For the text-containing cell, return its midpoint in [x, y] coordinate format. 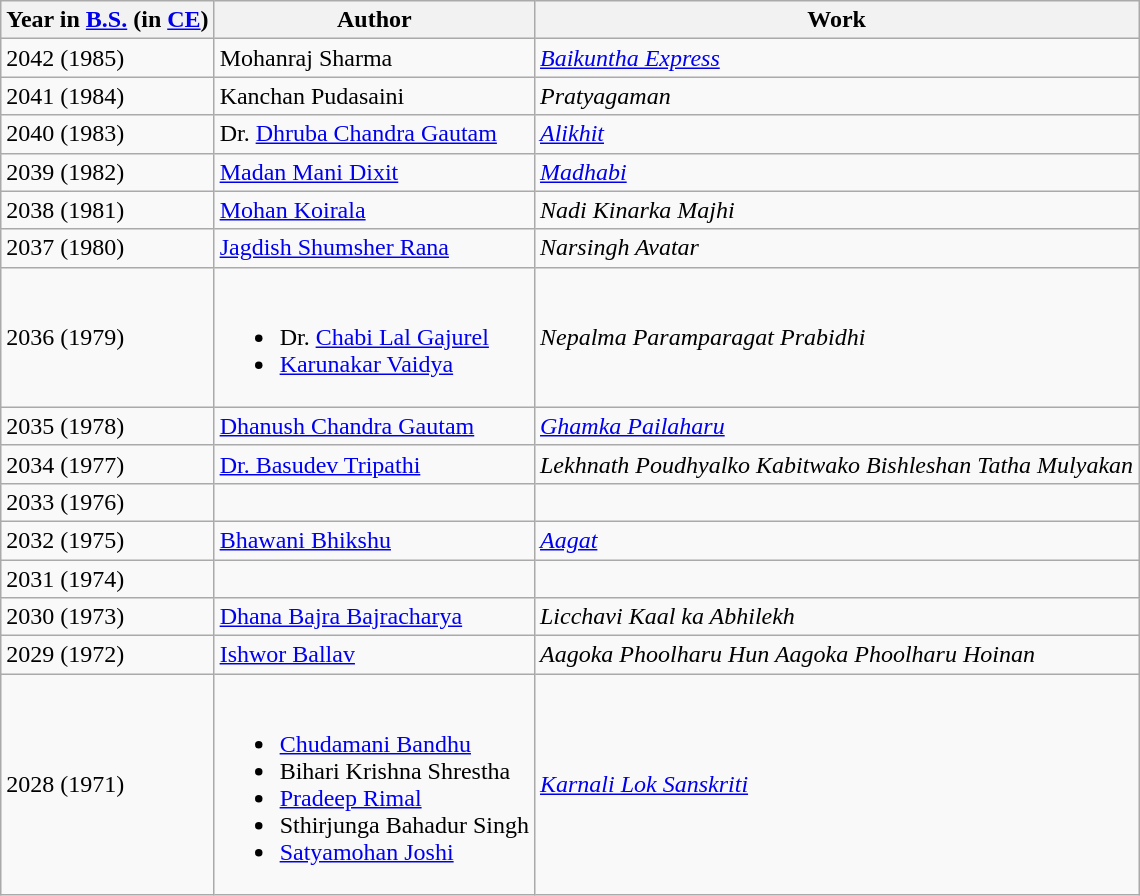
Mohan Koirala [374, 210]
2040 (1983) [108, 134]
Author [374, 20]
Pratyagaman [836, 96]
Ishwor Ballav [374, 655]
Dr. Dhruba Chandra Gautam [374, 134]
Dr. Chabi Lal GajurelKarunakar Vaidya [374, 337]
Dr. Basudev Tripathi [374, 464]
Narsingh Avatar [836, 248]
2041 (1984) [108, 96]
Work [836, 20]
2037 (1980) [108, 248]
2028 (1971) [108, 784]
Bhawani Bhikshu [374, 540]
Madan Mani Dixit [374, 172]
2038 (1981) [108, 210]
Aagoka Phoolharu Hun Aagoka Phoolharu Hoinan [836, 655]
2039 (1982) [108, 172]
Baikuntha Express [836, 58]
Nadi Kinarka Majhi [836, 210]
2035 (1978) [108, 426]
Nepalma Paramparagat Prabidhi [836, 337]
Lekhnath Poudhyalko Kabitwako Bishleshan Tatha Mulyakan [836, 464]
2034 (1977) [108, 464]
Dhanush Chandra Gautam [374, 426]
Kanchan Pudasaini [374, 96]
Mohanraj Sharma [374, 58]
Dhana Bajra Bajracharya [374, 617]
Chudamani BandhuBihari Krishna ShresthaPradeep RimalSthirjunga Bahadur SinghSatyamohan Joshi [374, 784]
2031 (1974) [108, 579]
Year in B.S. (in CE) [108, 20]
Aagat [836, 540]
Ghamka Pailaharu [836, 426]
2032 (1975) [108, 540]
Madhabi [836, 172]
2042 (1985) [108, 58]
2029 (1972) [108, 655]
Licchavi Kaal ka Abhilekh [836, 617]
Karnali Lok Sanskriti [836, 784]
2036 (1979) [108, 337]
Alikhit [836, 134]
2030 (1973) [108, 617]
Jagdish Shumsher Rana [374, 248]
2033 (1976) [108, 502]
